Provide the [x, y] coordinate of the cell's center where the given text is located.  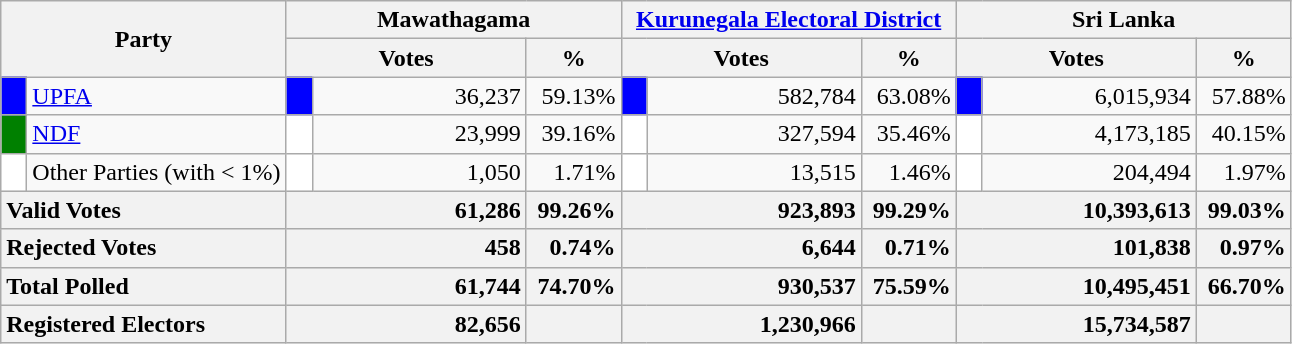
23,999 [419, 134]
1,230,966 [741, 324]
Mawathagama [454, 20]
Party [144, 39]
204,494 [1089, 172]
0.71% [908, 248]
63.08% [908, 96]
61,286 [406, 210]
61,744 [406, 286]
13,515 [754, 172]
Registered Electors [144, 324]
39.16% [574, 134]
99.26% [574, 210]
930,537 [741, 286]
327,594 [754, 134]
6,015,934 [1089, 96]
Kurunegala Electoral District [788, 20]
82,656 [406, 324]
0.74% [574, 248]
66.70% [1244, 286]
923,893 [741, 210]
6,644 [741, 248]
57.88% [1244, 96]
Other Parties (with < 1%) [156, 172]
101,838 [1076, 248]
99.03% [1244, 210]
10,393,613 [1076, 210]
4,173,185 [1089, 134]
75.59% [908, 286]
458 [406, 248]
1.46% [908, 172]
Rejected Votes [144, 248]
UPFA [156, 96]
NDF [156, 134]
1.97% [1244, 172]
10,495,451 [1076, 286]
40.15% [1244, 134]
Total Polled [144, 286]
36,237 [419, 96]
Sri Lanka [1124, 20]
59.13% [574, 96]
582,784 [754, 96]
15,734,587 [1076, 324]
35.46% [908, 134]
1,050 [419, 172]
1.71% [574, 172]
74.70% [574, 286]
99.29% [908, 210]
Valid Votes [144, 210]
0.97% [1244, 248]
